Identify which cell holds the provided text, then report its [x, y] central coordinate. 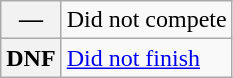
Did not compete [146, 20]
DNF [31, 58]
— [31, 20]
Did not finish [146, 58]
